From the cell containing the given text, extract its center point as [x, y] coordinate. 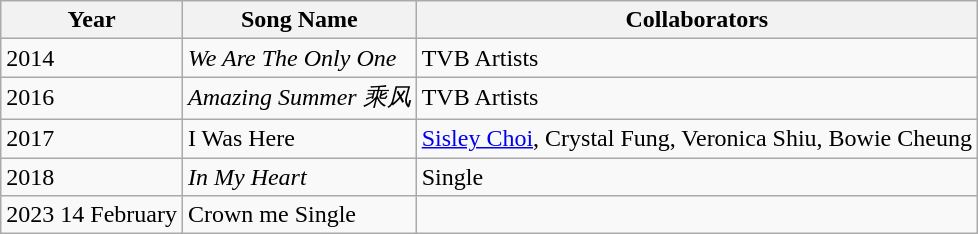
2023 14 February [92, 215]
In My Heart [299, 177]
Year [92, 20]
Collaborators [696, 20]
Crown me Single [299, 215]
Single [696, 177]
2016 [92, 98]
2017 [92, 138]
Song Name [299, 20]
Amazing Summer 乘风 [299, 98]
2014 [92, 58]
Sisley Choi, Crystal Fung, Veronica Shiu, Bowie Cheung [696, 138]
We Are The Only One [299, 58]
2018 [92, 177]
I Was Here [299, 138]
